Return (X, Y) of the center of cell containing provided text 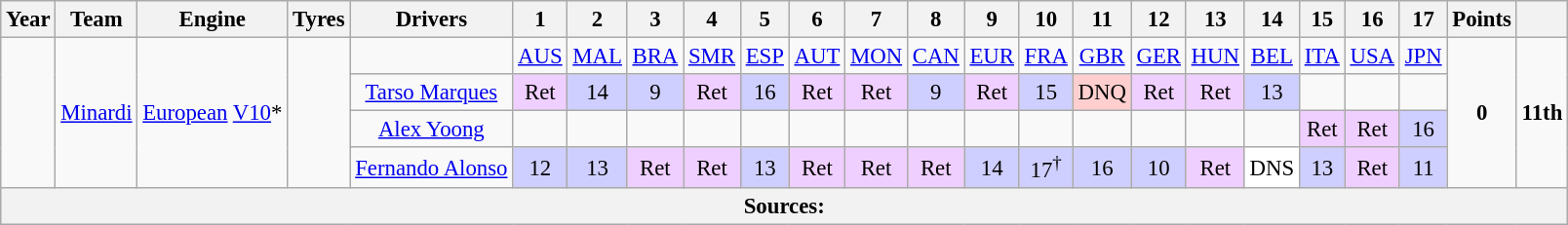
Tyres (319, 19)
AUS (540, 56)
DNS (1272, 168)
8 (936, 19)
BEL (1272, 56)
MON (877, 56)
Drivers (431, 19)
17† (1045, 168)
Fernando Alonso (431, 168)
DNQ (1102, 93)
EUR (992, 56)
6 (817, 19)
7 (877, 19)
AUT (817, 56)
JPN (1424, 56)
5 (764, 19)
Tarso Marques (431, 93)
17 (1424, 19)
3 (655, 19)
CAN (936, 56)
Team (97, 19)
SMR (712, 56)
1 (540, 19)
European V10* (213, 113)
Points (1482, 19)
FRA (1045, 56)
GBR (1102, 56)
Year (28, 19)
ITA (1322, 56)
0 (1482, 113)
ESP (764, 56)
11th (1542, 113)
USA (1372, 56)
Alex Yoong (431, 130)
MAL (597, 56)
2 (597, 19)
HUN (1215, 56)
GER (1158, 56)
Minardi (97, 113)
Engine (213, 19)
BRA (655, 56)
4 (712, 19)
